Extract the (x, y) coordinate from the center of the cell holding the provided text.  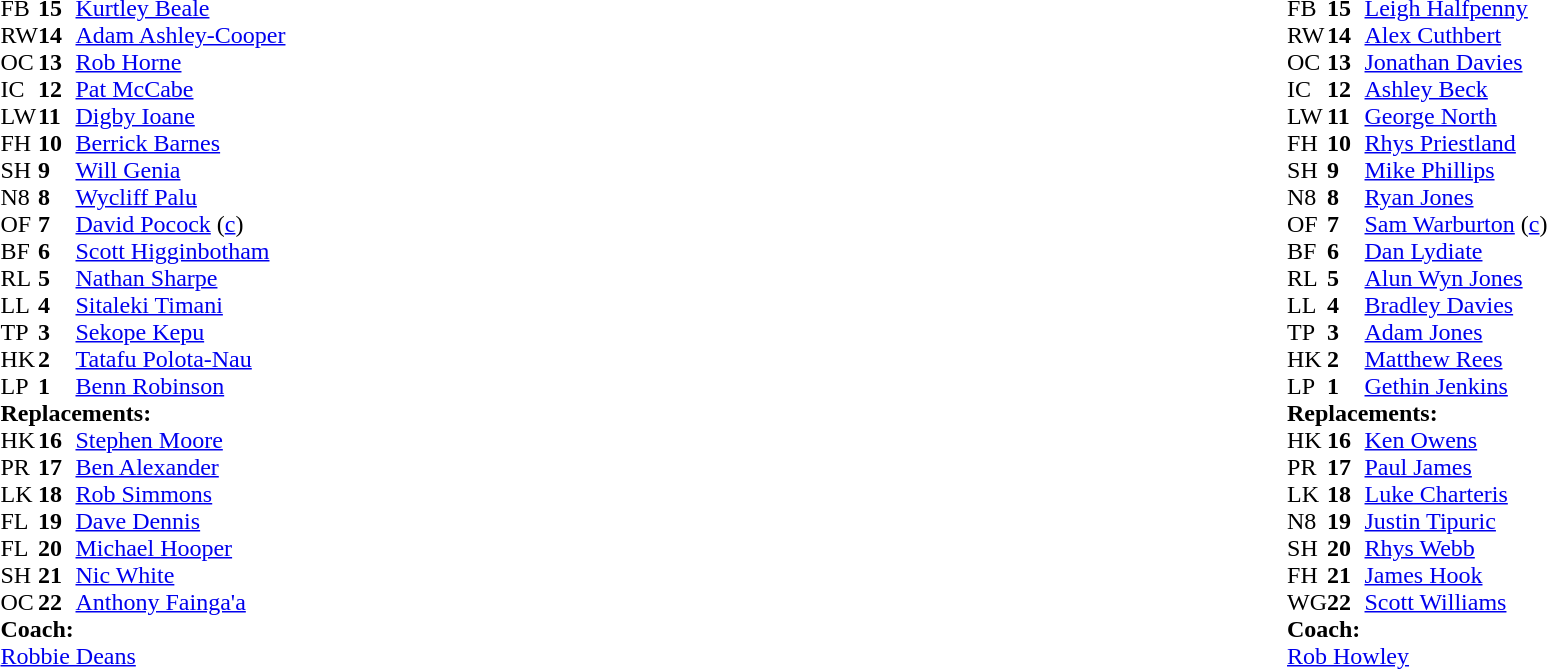
WG (1307, 602)
Nic White (181, 576)
Berrick Barnes (181, 144)
Michael Hooper (181, 548)
Robbie Deans (142, 656)
Wycliff Palu (181, 198)
Sekope Kepu (181, 332)
Adam Ashley-Cooper (181, 36)
Ben Alexander (181, 468)
David Pocock (c) (181, 224)
Rob Horne (181, 62)
Nathan Sharpe (181, 278)
Tatafu Polota-Nau (181, 360)
Dave Dennis (181, 522)
Rob Howley (1417, 656)
Anthony Fainga'a (181, 602)
Rob Simmons (181, 494)
Will Genia (181, 170)
Benn Robinson (181, 386)
Digby Ioane (181, 116)
Pat McCabe (181, 90)
Sitaleki Timani (181, 306)
Scott Higginbotham (181, 252)
Stephen Moore (181, 440)
